Determine the (x, y) coordinate at the center of the cell enclosing the given text.  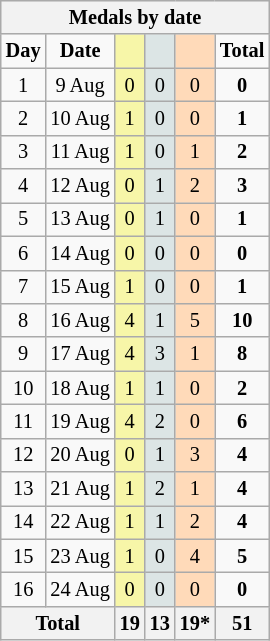
12 (24, 455)
23 Aug (80, 556)
Medals by date (135, 17)
19 Aug (80, 421)
19 (130, 623)
24 Aug (80, 589)
14 Aug (80, 253)
21 Aug (80, 489)
17 Aug (80, 354)
22 Aug (80, 522)
51 (242, 623)
15 Aug (80, 287)
18 Aug (80, 388)
13 Aug (80, 219)
16 Aug (80, 320)
14 (24, 522)
9 (24, 354)
19* (195, 623)
12 Aug (80, 186)
11 Aug (80, 152)
7 (24, 287)
Day (24, 51)
10 Aug (80, 118)
11 (24, 421)
15 (24, 556)
20 Aug (80, 455)
16 (24, 589)
Date (80, 51)
9 Aug (80, 85)
